Provide the [x, y] coordinate of the cell's center where the given text is located.  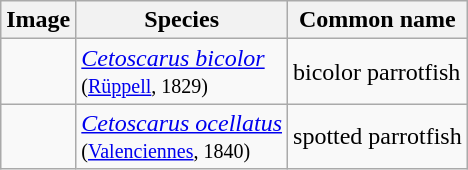
Species [182, 20]
Cetoscarus ocellatus(Valenciennes, 1840) [182, 136]
bicolor parrotfish [378, 72]
Common name [378, 20]
Cetoscarus bicolor(Rüppell, 1829) [182, 72]
Image [38, 20]
spotted parrotfish [378, 136]
